For the text-containing cell, return its midpoint in (x, y) coordinate format. 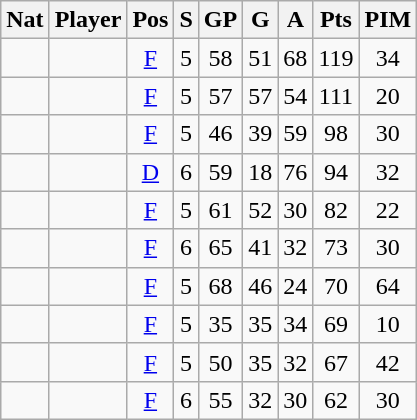
10 (388, 324)
42 (388, 362)
61 (220, 210)
73 (336, 248)
GP (220, 20)
S (186, 20)
52 (260, 210)
54 (296, 96)
Nat (25, 20)
20 (388, 96)
22 (388, 210)
69 (336, 324)
Player (88, 20)
41 (260, 248)
65 (220, 248)
94 (336, 172)
Pos (150, 20)
50 (220, 362)
70 (336, 286)
64 (388, 286)
119 (336, 58)
A (296, 20)
76 (296, 172)
G (260, 20)
PIM (388, 20)
D (150, 172)
62 (336, 400)
55 (220, 400)
Pts (336, 20)
58 (220, 58)
82 (336, 210)
67 (336, 362)
51 (260, 58)
98 (336, 134)
39 (260, 134)
24 (296, 286)
111 (336, 96)
18 (260, 172)
